Locate the cell with the specified text and output its (x, y) center coordinate. 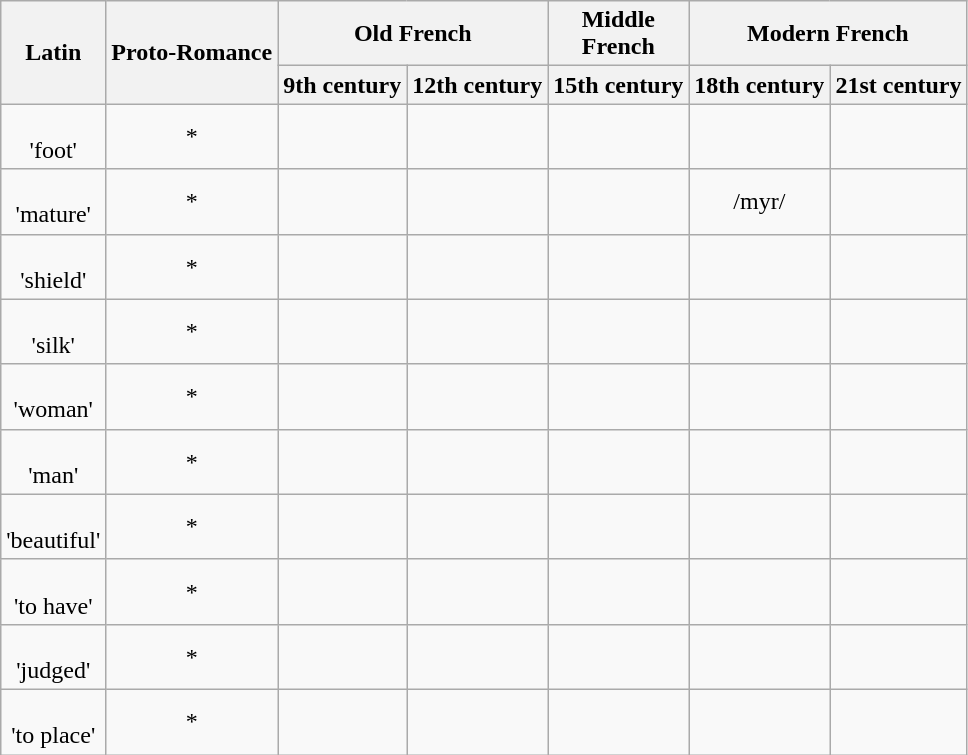
MiddleFrench (618, 34)
Latin (54, 52)
/myr/ (760, 202)
21st century (898, 85)
'beautiful' (54, 526)
'foot' (54, 136)
18th century (760, 85)
15th century (618, 85)
'man' (54, 462)
Proto-Romance (192, 52)
'to have' (54, 592)
'shield' (54, 266)
12th century (478, 85)
'to place' (54, 722)
Modern French (828, 34)
'judged' (54, 656)
Old French (413, 34)
9th century (342, 85)
'silk' (54, 332)
'mature' (54, 202)
'woman' (54, 396)
